Identify which cell holds the provided text, then report its [x, y] central coordinate. 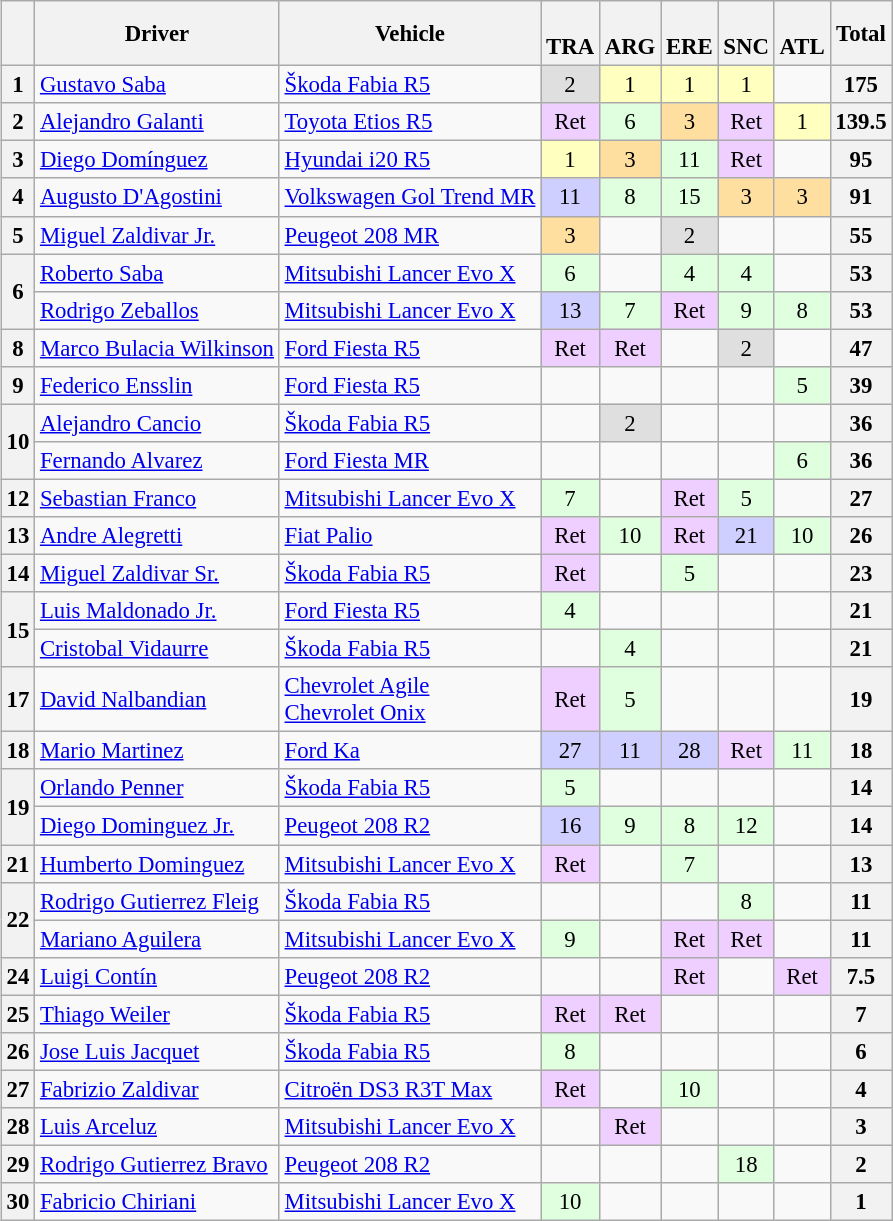
Diego Domínguez [158, 160]
ARG [630, 34]
Mariano Aguilera [158, 939]
Thiago Weiler [158, 1014]
Fabricio Chiriani [158, 1202]
Fabrizio Zaldivar [158, 1089]
David Nalbandian [158, 700]
Fiat Palio [410, 536]
39 [861, 385]
TRA [570, 34]
Alejandro Galanti [158, 122]
22 [18, 920]
Cristobal Vidaurre [158, 649]
Alejandro Cancio [158, 423]
ATL [802, 34]
95 [861, 160]
Augusto D'Agostini [158, 197]
17 [18, 700]
Luigi Contín [158, 976]
Rodrigo Gutierrez Fleig [158, 901]
91 [861, 197]
Total [861, 34]
Luis Arceluz [158, 1127]
Peugeot 208 MR [410, 235]
55 [861, 235]
7.5 [861, 976]
30 [18, 1202]
Chevrolet Agile Chevrolet Onix [410, 700]
Rodrigo Zeballos [158, 310]
Gustavo Saba [158, 85]
Diego Dominguez Jr. [158, 826]
Toyota Etios R5 [410, 122]
Hyundai i20 R5 [410, 160]
SNC [746, 34]
Andre Alegretti [158, 536]
Volkswagen Gol Trend MR [410, 197]
Mario Martinez [158, 751]
Fernando Alvarez [158, 461]
139.5 [861, 122]
Miguel Zaldivar Sr. [158, 573]
Miguel Zaldivar Jr. [158, 235]
Humberto Dominguez [158, 863]
47 [861, 348]
Ford Fiesta MR [410, 461]
25 [18, 1014]
24 [18, 976]
Orlando Penner [158, 788]
Jose Luis Jacquet [158, 1051]
Sebastian Franco [158, 498]
Citroën DS3 R3T Max [410, 1089]
Vehicle [410, 34]
Driver [158, 34]
29 [18, 1164]
Federico Ensslin [158, 385]
Ford Ka [410, 751]
Marco Bulacia Wilkinson [158, 348]
Luis Maldonado Jr. [158, 611]
ERE [690, 34]
Rodrigo Gutierrez Bravo [158, 1164]
23 [861, 573]
16 [570, 826]
Roberto Saba [158, 273]
175 [861, 85]
